Pinpoint the cell where the given text exists, returning its [x, y] midpoint coordinate. 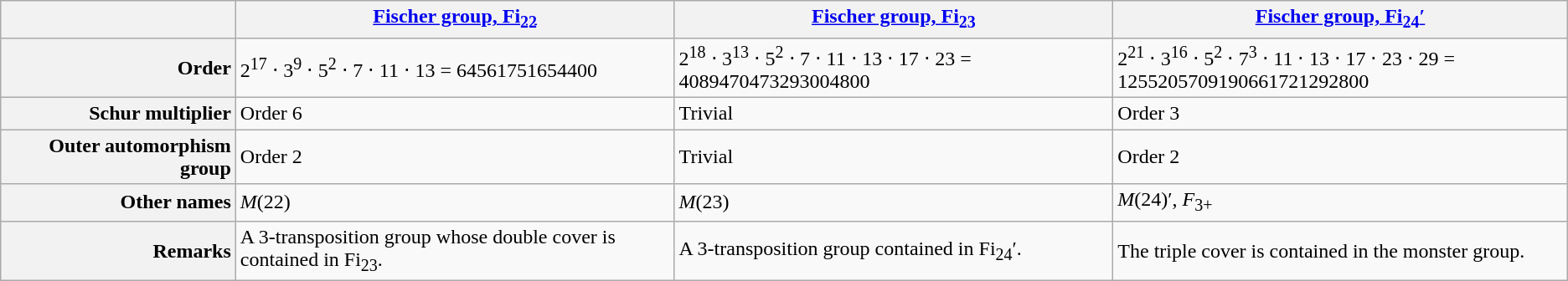
Fischer group, Fi24′ [1340, 19]
218 ⋅ 313 ⋅ 52 ⋅ 7 ⋅ 11 ⋅ 13 ⋅ 17 ⋅ 23 = 4089470473293004800 [894, 68]
Other names [119, 202]
A 3-transposition group whose double cover is contained in Fi23. [455, 251]
Remarks [119, 251]
The triple cover is contained in the monster group. [1340, 251]
M(22) [455, 202]
Schur multiplier [119, 114]
221 ⋅ 316 ⋅ 52 ⋅ 73 ⋅ 11 ⋅ 13 ⋅ 17 ⋅ 23 ⋅ 29 = 1255205709190661721292800 [1340, 68]
217 ⋅ 39 ⋅ 52 ⋅ 7 ⋅ 11 ⋅ 13 = 64561751654400 [455, 68]
Order [119, 68]
Outer automorphism group [119, 157]
Order 6 [455, 114]
M(23) [894, 202]
Fischer group, Fi22 [455, 19]
M(24)′, F3+ [1340, 202]
A 3-transposition group contained in Fi24′. [894, 251]
Fischer group, Fi23 [894, 19]
Order 3 [1340, 114]
